Pinpoint the cell where the given text exists, returning its [X, Y] midpoint coordinate. 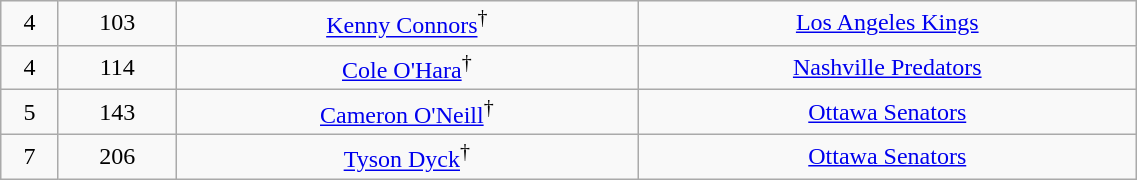
143 [117, 112]
Cameron O'Neill† [407, 112]
Kenny Connors† [407, 24]
5 [30, 112]
Tyson Dyck† [407, 156]
Cole O'Hara† [407, 68]
Los Angeles Kings [888, 24]
206 [117, 156]
Nashville Predators [888, 68]
7 [30, 156]
114 [117, 68]
103 [117, 24]
